Scan for the cell matching the given text and deliver its [x, y] coordinate at center. 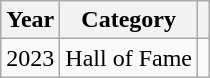
2023 [30, 58]
Category [129, 20]
Year [30, 20]
Hall of Fame [129, 58]
